For the text-containing cell, return its midpoint in [X, Y] coordinate format. 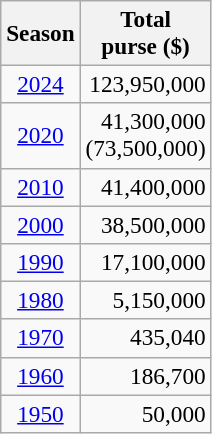
435,040 [146, 338]
2000 [40, 224]
41,400,000 [146, 187]
41,300,000(73,500,000) [146, 136]
1980 [40, 300]
123,950,000 [146, 84]
1960 [40, 376]
Totalpurse ($) [146, 32]
2010 [40, 187]
Season [40, 32]
2024 [40, 84]
1990 [40, 262]
17,100,000 [146, 262]
50,000 [146, 413]
1970 [40, 338]
5,150,000 [146, 300]
38,500,000 [146, 224]
186,700 [146, 376]
2020 [40, 136]
1950 [40, 413]
